For the text-containing cell, return its midpoint in (x, y) coordinate format. 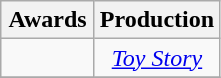
Awards (48, 20)
Production (156, 20)
Toy Story (156, 58)
